From the cell containing the given text, extract its center point as (x, y) coordinate. 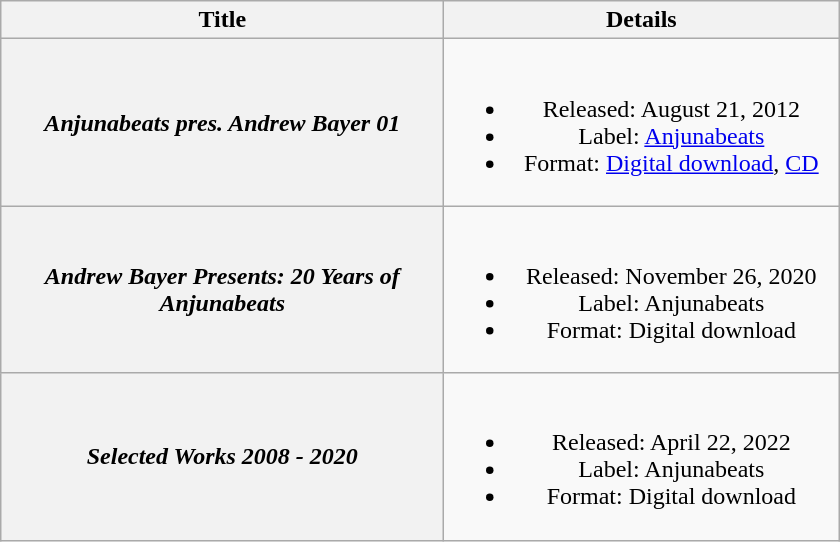
Details (642, 20)
Released: August 21, 2012Label: AnjunabeatsFormat: Digital download, CD (642, 122)
Released: November 26, 2020Label: AnjunabeatsFormat: Digital download (642, 290)
Selected Works 2008 - 2020 (222, 456)
Title (222, 20)
Anjunabeats pres. Andrew Bayer 01 (222, 122)
Andrew Bayer Presents: 20 Years of Anjunabeats (222, 290)
Released: April 22, 2022Label: AnjunabeatsFormat: Digital download (642, 456)
